Identify which cell holds the provided text, then report its (X, Y) central coordinate. 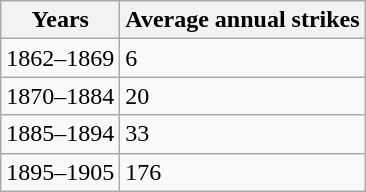
1870–1884 (60, 96)
Average annual strikes (242, 20)
Years (60, 20)
33 (242, 134)
20 (242, 96)
1862–1869 (60, 58)
1895–1905 (60, 172)
1885–1894 (60, 134)
6 (242, 58)
176 (242, 172)
